Detect which cell encompasses the target text, then output its [x, y] center coordinate. 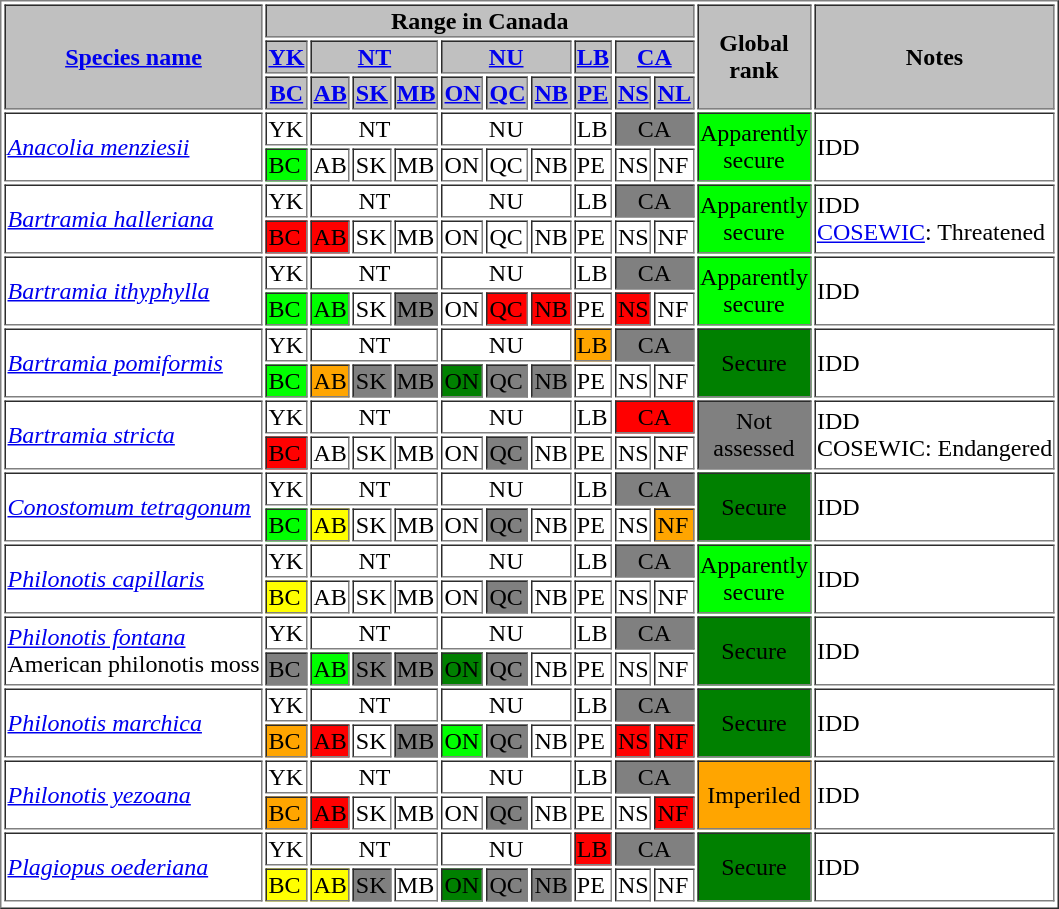
IDD COSEWIC: Threatened [934, 218]
Bartramia ithyphylla [133, 290]
Conostomum tetragonum [133, 506]
Imperiled [754, 794]
Bartramia halleriana [133, 218]
Anacolia menziesii [133, 146]
Bartramia pomiformis [133, 362]
Philonotis marchica [133, 722]
Plagiopus oederiana [133, 866]
Species name [133, 56]
Philonotis yezoana [133, 794]
NL [674, 92]
Global rank [754, 56]
IDD COSEWIC: Endangered [934, 434]
Not assessed [754, 434]
Philonotis capillaris [133, 578]
Bartramia stricta [133, 434]
Range in Canada [479, 20]
Philonotis fontana American philonotis moss [133, 650]
Notes [934, 56]
